Search for the cell housing the specified text and yield its (x, y) center coordinate. 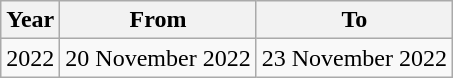
20 November 2022 (158, 58)
2022 (30, 58)
Year (30, 20)
23 November 2022 (354, 58)
From (158, 20)
To (354, 20)
